Search for the cell housing the specified text and yield its (X, Y) center coordinate. 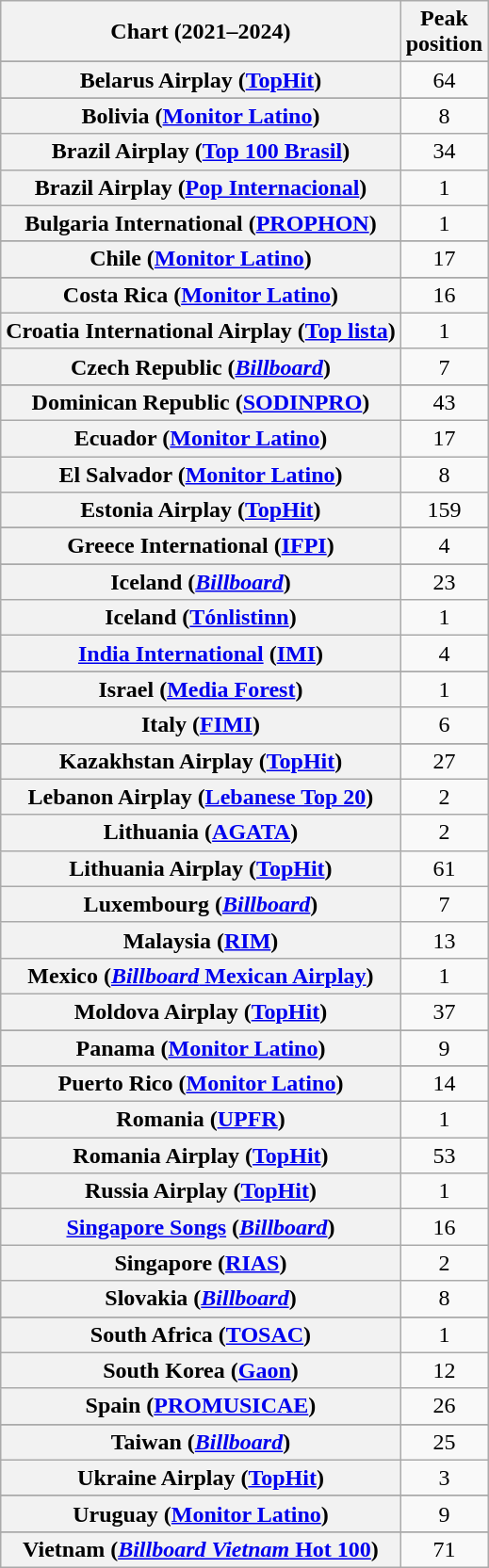
El Salvador (Monitor Latino) (201, 474)
Panama (Monitor Latino) (201, 1048)
Brazil Airplay (Top 100 Brasil) (201, 152)
Ecuador (Monitor Latino) (201, 438)
Belarus Airplay (TopHit) (201, 80)
159 (444, 510)
Brazil Airplay (Pop Internacional) (201, 187)
25 (444, 1442)
Iceland (Billboard) (201, 582)
Singapore (RIAS) (201, 1263)
13 (444, 940)
Luxembourg (Billboard) (201, 904)
Czech Republic (Billboard) (201, 366)
53 (444, 1156)
Malaysia (RIM) (201, 940)
71 (444, 1549)
Lebanon Airplay (Lebanese Top 20) (201, 797)
Chart (2021–2024) (201, 32)
Uruguay (Monitor Latino) (201, 1513)
14 (444, 1084)
3 (444, 1478)
27 (444, 761)
Ukraine Airplay (TopHit) (201, 1478)
Italy (FIMI) (201, 725)
Bulgaria International (PROPHON) (201, 223)
Dominican Republic (SODINPRO) (201, 402)
Kazakhstan Airplay (TopHit) (201, 761)
Iceland (Tónlistinn) (201, 618)
South Africa (TOSAC) (201, 1334)
Greece International (IFPI) (201, 546)
Mexico (Billboard Mexican Airplay) (201, 976)
12 (444, 1370)
Romania (UPFR) (201, 1120)
South Korea (Gaon) (201, 1370)
Singapore Songs (Billboard) (201, 1227)
India International (IMI) (201, 654)
Lithuania Airplay (TopHit) (201, 868)
23 (444, 582)
Slovakia (Billboard) (201, 1299)
Moldova Airplay (TopHit) (201, 1011)
26 (444, 1406)
Estonia Airplay (TopHit) (201, 510)
61 (444, 868)
Peakposition (444, 32)
Puerto Rico (Monitor Latino) (201, 1084)
Chile (Monitor Latino) (201, 259)
Spain (PROMUSICAE) (201, 1406)
Israel (Media Forest) (201, 689)
Croatia International Airplay (Top lista) (201, 331)
64 (444, 80)
Costa Rica (Monitor Latino) (201, 295)
43 (444, 402)
6 (444, 725)
Russia Airplay (TopHit) (201, 1191)
Taiwan (Billboard) (201, 1442)
Lithuania (AGATA) (201, 832)
34 (444, 152)
Vietnam (Billboard Vietnam Hot 100) (201, 1549)
Bolivia (Monitor Latino) (201, 116)
37 (444, 1011)
Romania Airplay (TopHit) (201, 1156)
